Scan for the cell matching the given text and deliver its (X, Y) coordinate at center. 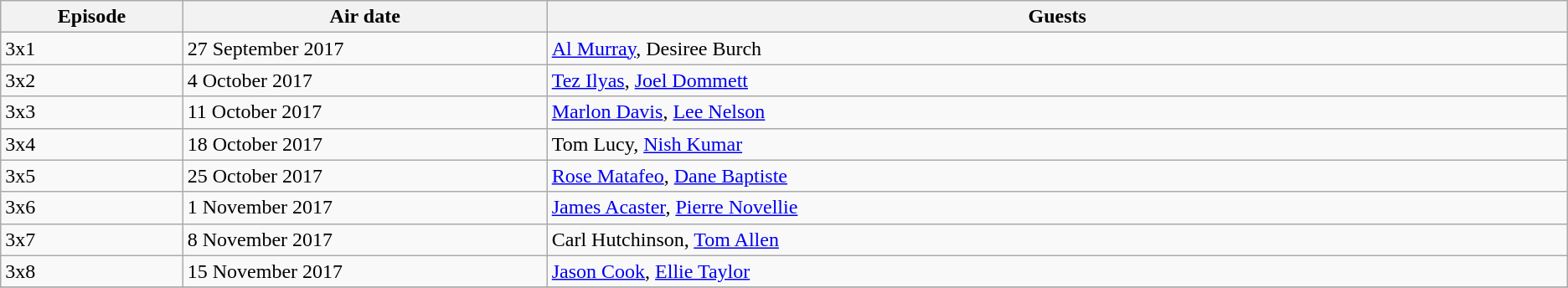
Air date (365, 17)
Guests (1057, 17)
Episode (92, 17)
27 September 2017 (365, 49)
Jason Cook, Ellie Taylor (1057, 271)
25 October 2017 (365, 176)
1 November 2017 (365, 208)
18 October 2017 (365, 144)
3x7 (92, 239)
4 October 2017 (365, 80)
Tez Ilyas, Joel Dommett (1057, 80)
3x3 (92, 112)
3x6 (92, 208)
3x4 (92, 144)
Rose Matafeo, Dane Baptiste (1057, 176)
Marlon Davis, Lee Nelson (1057, 112)
3x8 (92, 271)
3x1 (92, 49)
8 November 2017 (365, 239)
3x5 (92, 176)
15 November 2017 (365, 271)
Al Murray, Desiree Burch (1057, 49)
James Acaster, Pierre Novellie (1057, 208)
Tom Lucy, Nish Kumar (1057, 144)
11 October 2017 (365, 112)
3x2 (92, 80)
Carl Hutchinson, Tom Allen (1057, 239)
